Detect which cell encompasses the target text, then output its (x, y) center coordinate. 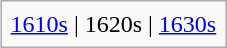
1610s | 1620s | 1630s (114, 24)
